Return the (x, y) coordinate for the center point of the cell that contains the specified text.  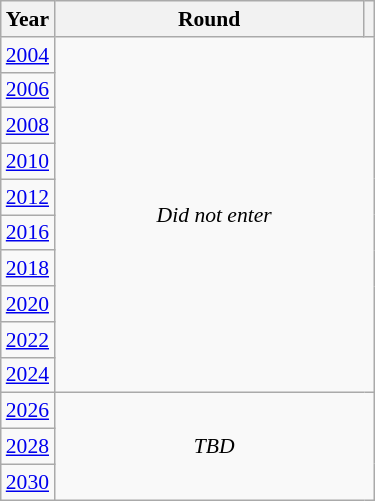
2004 (28, 55)
2008 (28, 126)
2024 (28, 375)
Round (209, 19)
2022 (28, 340)
2012 (28, 197)
Year (28, 19)
2020 (28, 304)
2030 (28, 482)
2006 (28, 90)
2026 (28, 411)
TBD (214, 446)
2028 (28, 447)
2010 (28, 162)
Did not enter (214, 215)
2016 (28, 233)
2018 (28, 269)
